Identify which cell holds the provided text, then report its (X, Y) central coordinate. 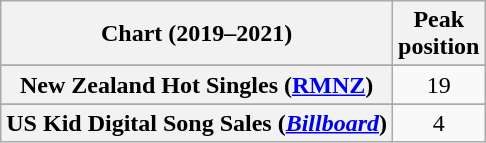
19 (439, 85)
4 (439, 123)
New Zealand Hot Singles (RMNZ) (197, 85)
Peakposition (439, 34)
US Kid Digital Song Sales (Billboard) (197, 123)
Chart (2019–2021) (197, 34)
